Find where the given text appears and provide that cell's center as (X, Y) coordinate. 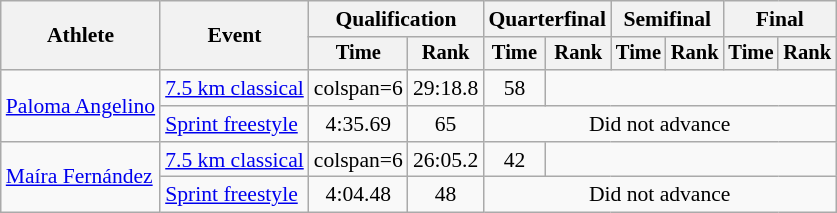
Paloma Angelino (80, 106)
48 (446, 195)
Event (234, 36)
29:18.8 (446, 88)
Qualification (396, 19)
Quarterfinal (547, 19)
Athlete (80, 36)
26:05.2 (446, 160)
42 (514, 160)
Final (779, 19)
Semifinal (667, 19)
Maíra Fernández (80, 178)
4:04.48 (358, 195)
4:35.69 (358, 124)
58 (514, 88)
65 (446, 124)
